Extract the [x, y] coordinate from the center of the cell holding the provided text.  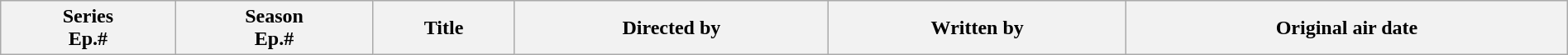
Original air date [1347, 28]
Title [443, 28]
SeasonEp.# [275, 28]
SeriesEp.# [88, 28]
Written by [978, 28]
Directed by [672, 28]
